Find where the given text appears and provide that cell's center as [x, y] coordinate. 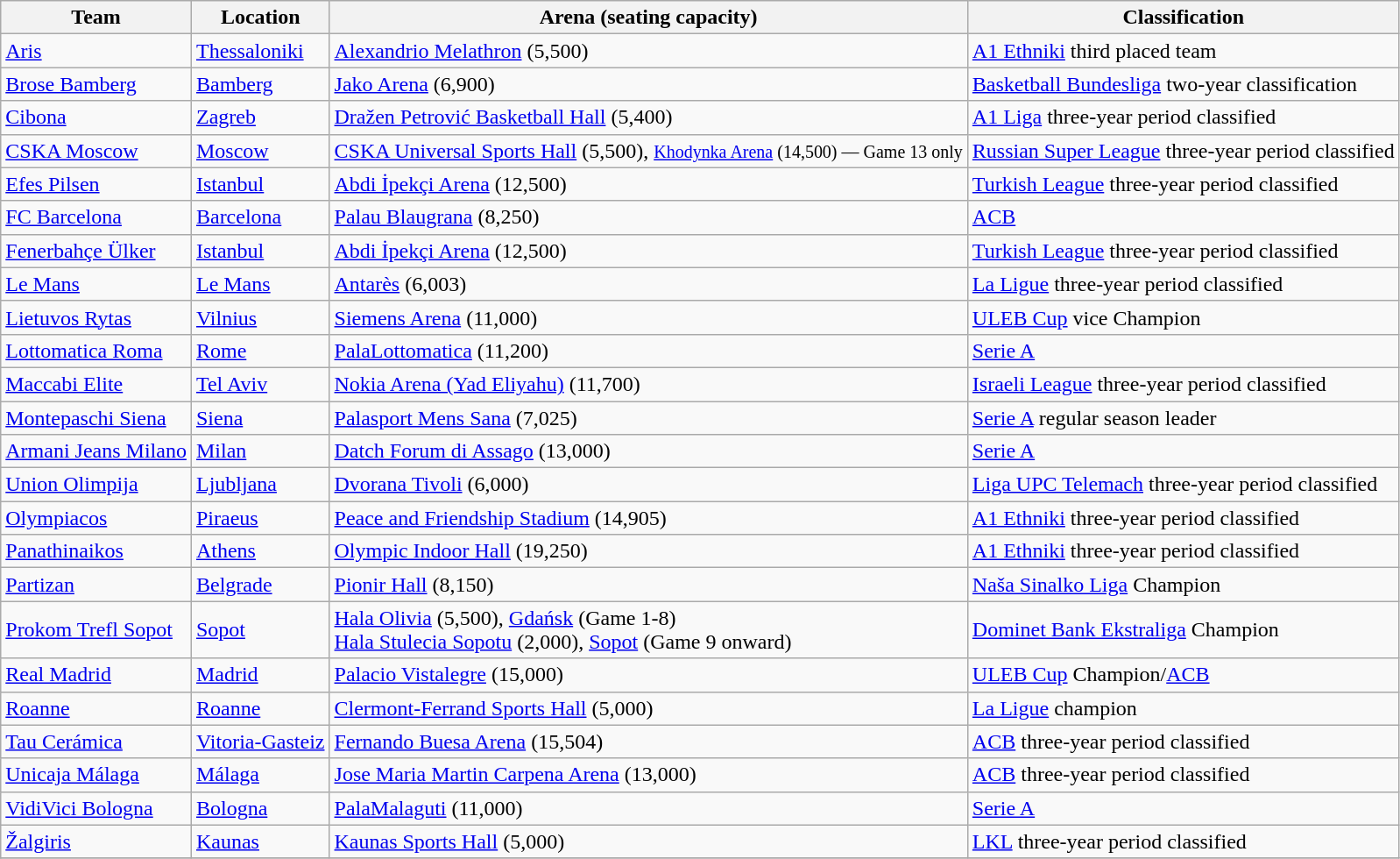
Montepaschi Siena [96, 418]
Aris [96, 51]
Cibona [96, 117]
Athens [260, 551]
Kaunas [260, 841]
Fernando Buesa Arena (15,504) [648, 742]
La Ligue three-year period classified [1183, 284]
Real Madrid [96, 675]
Bamberg [260, 84]
PalaMalaguti (11,000) [648, 808]
Fenerbahçe Ülker [96, 251]
Armani Jeans Milano [96, 451]
Lietuvos Rytas [96, 317]
A1 Liga three-year period classified [1183, 117]
Žalgiris [96, 841]
Dvorana Tivoli (6,000) [648, 485]
Moscow [260, 151]
Jako Arena (6,900) [648, 84]
Ljubljana [260, 485]
LKL three-year period classified [1183, 841]
Vilnius [260, 317]
Russian Super League three-year period classified [1183, 151]
Liga UPC Telemach three-year period classified [1183, 485]
CSKA Universal Sports Hall (5,500), Khodynka Arena (14,500) — Game 13 only [648, 151]
Prokom Trefl Sopot [96, 629]
Arena (seating capacity) [648, 18]
Team [96, 18]
Unicaja Málaga [96, 775]
Union Olimpija [96, 485]
Thessaloniki [260, 51]
Bologna [260, 808]
Alexandrio Melathron (5,500) [648, 51]
Nokia Arena (Yad Eliyahu) (11,700) [648, 384]
Madrid [260, 675]
Lottomatica Roma [96, 351]
Kaunas Sports Hall (5,000) [648, 841]
Jose Maria Martin Carpena Arena (13,000) [648, 775]
ULEB Cup Champion/ACB [1183, 675]
Palau Blaugrana (8,250) [648, 217]
Rome [260, 351]
CSKA Moscow [96, 151]
Siemens Arena (11,000) [648, 317]
Siena [260, 418]
Piraeus [260, 518]
Classification [1183, 18]
Efes Pilsen [96, 184]
Sopot [260, 629]
Serie A regular season leader [1183, 418]
Partizan [96, 585]
Tel Aviv [260, 384]
Pionir Hall (8,150) [648, 585]
Zagreb [260, 117]
Datch Forum di Assago (13,000) [648, 451]
Palasport Mens Sana (7,025) [648, 418]
Tau Cerámica [96, 742]
Panathinaikos [96, 551]
Maccabi Elite [96, 384]
Dražen Petrović Basketball Hall (5,400) [648, 117]
Clermont-Ferrand Sports Hall (5,000) [648, 708]
Palacio Vistalegre (15,000) [648, 675]
ACB [1183, 217]
PalaLottomatica (11,200) [648, 351]
Vitoria-Gasteiz [260, 742]
Brose Bamberg [96, 84]
FC Barcelona [96, 217]
Israeli League three-year period classified [1183, 384]
A1 Ethniki third placed team [1183, 51]
Hala Olivia (5,500), Gdańsk (Game 1-8)Hala Stulecia Sopotu (2,000), Sopot (Game 9 onward) [648, 629]
Peace and Friendship Stadium (14,905) [648, 518]
Olympiacos [96, 518]
Antarès (6,003) [648, 284]
Barcelona [260, 217]
Dominet Bank Ekstraliga Champion [1183, 629]
Málaga [260, 775]
Belgrade [260, 585]
Milan [260, 451]
VidiVici Bologna [96, 808]
Naša Sinalko Liga Champion [1183, 585]
La Ligue champion [1183, 708]
Location [260, 18]
Olympic Indoor Hall (19,250) [648, 551]
ULEB Cup vice Champion [1183, 317]
Basketball Bundesliga two-year classification [1183, 84]
